Scan for the cell matching the given text and deliver its (X, Y) coordinate at center. 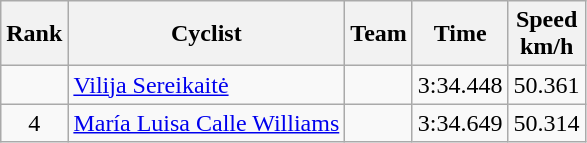
3:34.448 (460, 85)
Vilija Sereikaitė (206, 85)
Time (460, 34)
3:34.649 (460, 123)
Cyclist (206, 34)
Team (379, 34)
Rank (34, 34)
50.314 (546, 123)
4 (34, 123)
Speedkm/h (546, 34)
50.361 (546, 85)
María Luisa Calle Williams (206, 123)
